Scan for the cell matching the given text and deliver its (X, Y) coordinate at center. 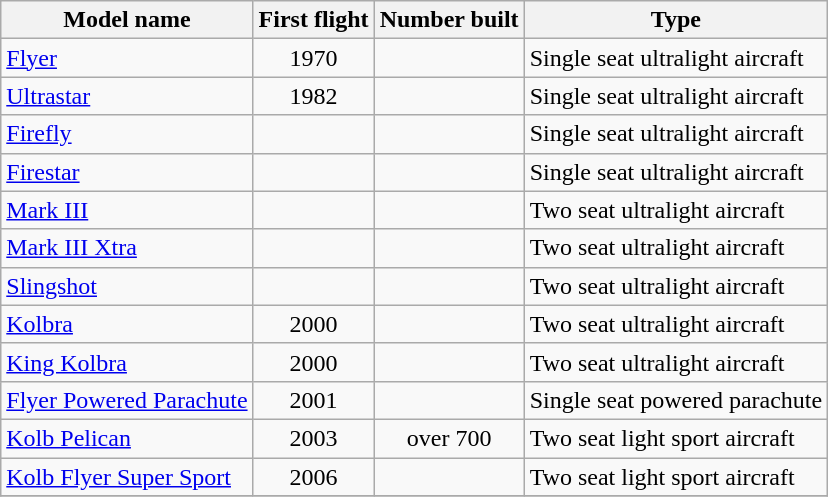
Kolb Flyer Super Sport (127, 477)
Kolb Pelican (127, 438)
1982 (314, 96)
Kolbra (127, 324)
Mark III (127, 210)
over 700 (449, 438)
King Kolbra (127, 362)
Mark III Xtra (127, 248)
Flyer Powered Parachute (127, 400)
Type (676, 20)
1970 (314, 58)
Firestar (127, 172)
Number built (449, 20)
Single seat powered parachute (676, 400)
First flight (314, 20)
2001 (314, 400)
Ultrastar (127, 96)
Firefly (127, 134)
Flyer (127, 58)
2003 (314, 438)
Slingshot (127, 286)
2006 (314, 477)
Model name (127, 20)
